Return (X, Y) of the center of cell containing provided text 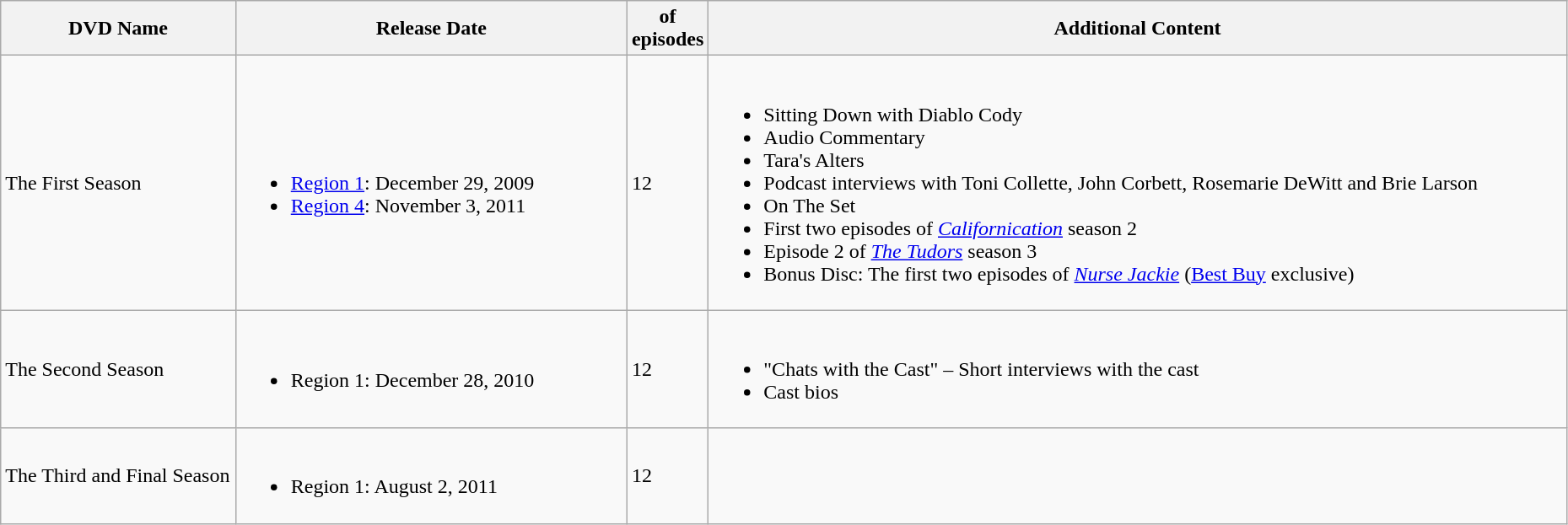
The First Season (118, 183)
Region 1: December 28, 2010 (431, 369)
ofepisodes (667, 29)
The Second Season (118, 369)
Additional Content (1138, 29)
Region 1: August 2, 2011 (431, 475)
DVD Name (118, 29)
Region 1: December 29, 2009Region 4: November 3, 2011 (431, 183)
The Third and Final Season (118, 475)
Release Date (431, 29)
"Chats with the Cast" – Short interviews with the castCast bios (1138, 369)
